Return the [X, Y] coordinate for the center point of the cell that contains the specified text.  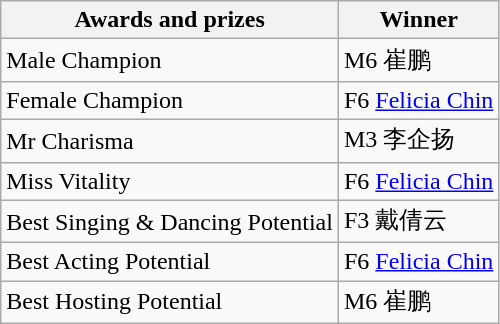
M3 李企扬 [418, 140]
Best Acting Potential [170, 262]
F3 戴倩云 [418, 222]
Winner [418, 20]
Awards and prizes [170, 20]
Male Champion [170, 60]
Mr Charisma [170, 140]
Best Hosting Potential [170, 302]
Best Singing & Dancing Potential [170, 222]
Miss Vitality [170, 181]
Female Champion [170, 100]
